Identify which cell holds the provided text, then report its (x, y) central coordinate. 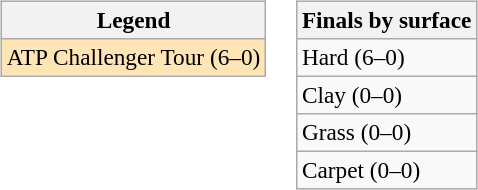
Finals by surface (387, 20)
ATP Challenger Tour (6–0) (133, 57)
Legend (133, 20)
Carpet (0–0) (387, 171)
Clay (0–0) (387, 95)
Grass (0–0) (387, 133)
Hard (6–0) (387, 57)
